For the text-containing cell, return its midpoint in [x, y] coordinate format. 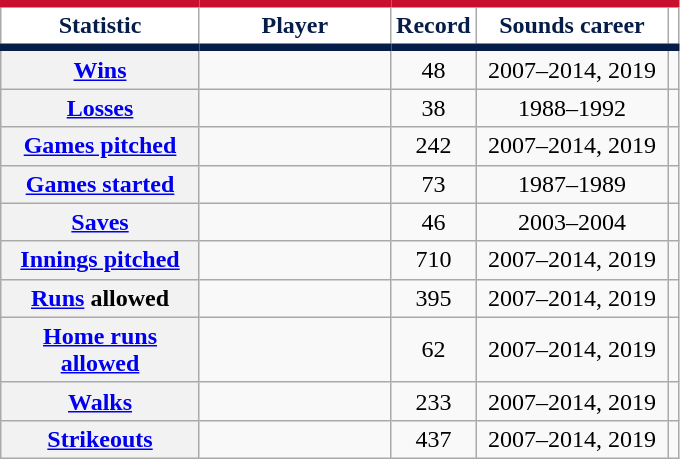
395 [433, 298]
710 [433, 260]
Runs allowed [100, 298]
437 [433, 439]
Losses [100, 108]
2003–2004 [572, 222]
Wins [100, 68]
38 [433, 108]
Player [294, 26]
Sounds career [572, 26]
Strikeouts [100, 439]
233 [433, 401]
Games started [100, 184]
Walks [100, 401]
62 [433, 350]
Record [433, 26]
Statistic [100, 26]
Innings pitched [100, 260]
242 [433, 146]
Saves [100, 222]
73 [433, 184]
1987–1989 [572, 184]
48 [433, 68]
46 [433, 222]
1988–1992 [572, 108]
Home runs allowed [100, 350]
Games pitched [100, 146]
